Provide the (X, Y) coordinate of the cell's center where the given text is located.  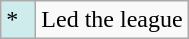
Led the league (112, 20)
* (18, 20)
